Scan for the cell matching the given text and deliver its [X, Y] coordinate at center. 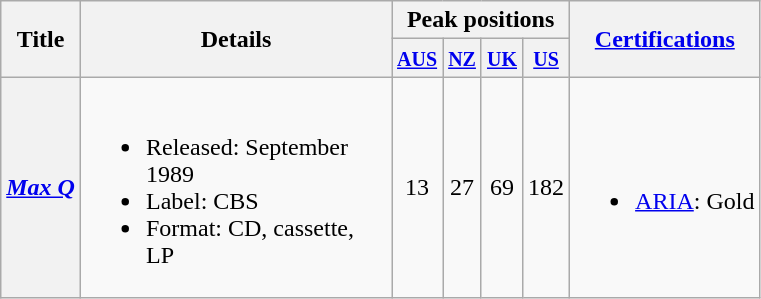
69 [502, 188]
US [546, 58]
Title [41, 39]
13 [418, 188]
Released: September 1989Label: CBSFormat: CD, cassette, LP [236, 188]
Peak positions [481, 20]
UK [502, 58]
AUS [418, 58]
27 [462, 188]
Certifications [665, 39]
ARIA: Gold [665, 188]
Max Q [41, 188]
NZ [462, 58]
182 [546, 188]
Details [236, 39]
